Return the [x, y] coordinate for the center point of the cell that contains the specified text.  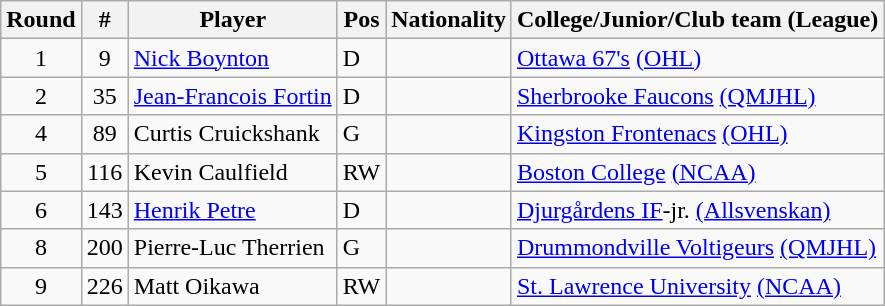
Matt Oikawa [232, 286]
St. Lawrence University (NCAA) [697, 286]
Boston College (NCAA) [697, 172]
226 [104, 286]
Kingston Frontenacs (OHL) [697, 134]
Nationality [449, 20]
Kevin Caulfield [232, 172]
Jean-Francois Fortin [232, 96]
Pierre-Luc Therrien [232, 248]
116 [104, 172]
200 [104, 248]
8 [41, 248]
5 [41, 172]
1 [41, 58]
Curtis Cruickshank [232, 134]
College/Junior/Club team (League) [697, 20]
Sherbrooke Faucons (QMJHL) [697, 96]
Henrik Petre [232, 210]
Djurgårdens IF-jr. (Allsvenskan) [697, 210]
Nick Boynton [232, 58]
4 [41, 134]
35 [104, 96]
2 [41, 96]
Ottawa 67's (OHL) [697, 58]
Pos [361, 20]
Player [232, 20]
143 [104, 210]
Round [41, 20]
# [104, 20]
Drummondville Voltigeurs (QMJHL) [697, 248]
89 [104, 134]
6 [41, 210]
